Return (x, y) of the center of cell containing provided text 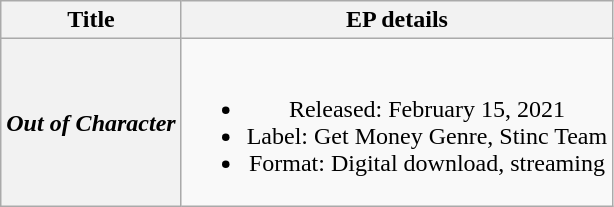
Released: February 15, 2021Label: Get Money Genre, Stinc TeamFormat: Digital download, streaming (397, 122)
Out of Character (91, 122)
EP details (397, 20)
Title (91, 20)
